Provide the (x, y) coordinate of the cell's center where the given text is located.  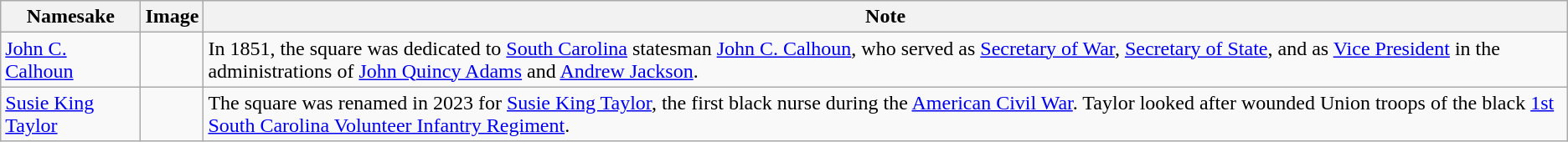
Image (173, 17)
Note (885, 17)
John C. Calhoun (70, 60)
Susie King Taylor (70, 114)
Namesake (70, 17)
